Determine the [X, Y] coordinate at the center of the cell enclosing the given text.  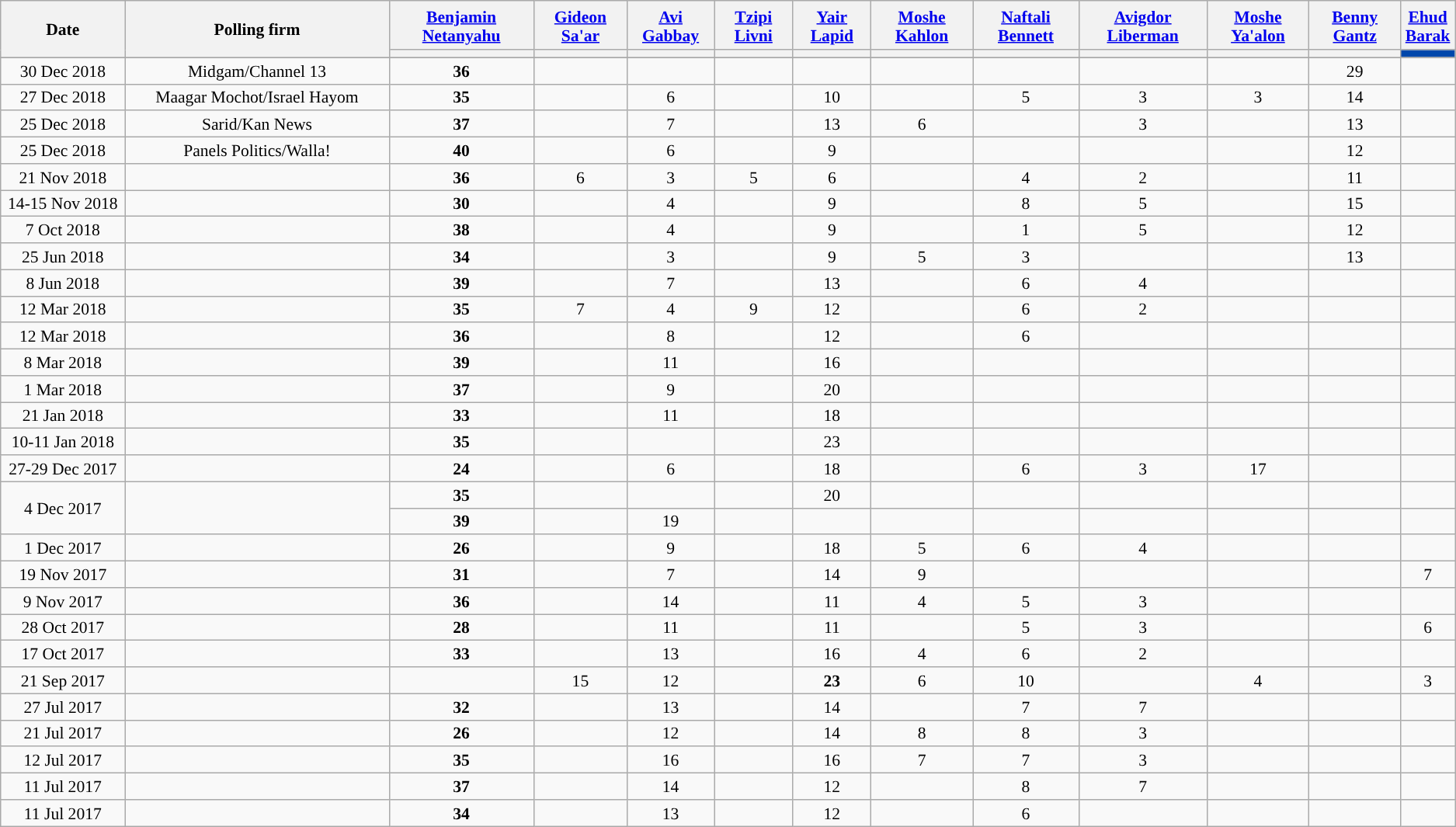
7 Oct 2018 [63, 230]
21 Jan 2018 [63, 415]
28 [461, 627]
Yair Lapid [832, 25]
Polling firm [257, 30]
30 Dec 2018 [63, 71]
32 [461, 707]
38 [461, 230]
1 [1027, 230]
29 [1355, 71]
40 [461, 151]
Benjamin Netanyahu [461, 25]
17 [1258, 468]
Panels Politics/Walla! [257, 151]
27 Jul 2017 [63, 707]
21 Sep 2017 [63, 680]
25 Jun 2018 [63, 256]
9 Nov 2017 [63, 601]
21 Nov 2018 [63, 177]
8 Jun 2018 [63, 283]
Moshe Kahlon [923, 25]
Moshe Ya'alon [1258, 25]
30 [461, 203]
Date [63, 30]
1 Mar 2018 [63, 389]
Gideon Sa'ar [580, 25]
24 [461, 468]
Naftali Bennett [1027, 25]
19 [671, 521]
27-29 Dec 2017 [63, 468]
10-11 Jan 2018 [63, 442]
14-15 Nov 2018 [63, 203]
19 Nov 2017 [63, 575]
28 Oct 2017 [63, 627]
31 [461, 575]
Avigdor Liberman [1143, 25]
Maagar Mochot/Israel Hayom [257, 97]
Benny Gantz [1355, 25]
21 Jul 2017 [63, 733]
27 Dec 2018 [63, 97]
17 Oct 2017 [63, 654]
Sarid/Kan News [257, 124]
8 Mar 2018 [63, 363]
Midgam/Channel 13 [257, 71]
Tzipi Livni [754, 25]
Ehud Barak [1428, 25]
12 Jul 2017 [63, 760]
1 Dec 2017 [63, 548]
4 Dec 2017 [63, 508]
Avi Gabbay [671, 25]
